Find where the given text appears and provide that cell's center as (X, Y) coordinate. 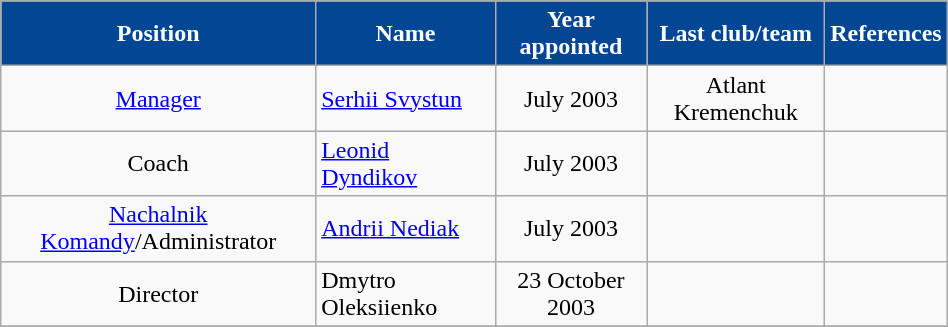
Atlant Kremenchuk (736, 98)
Andrii Nediak (406, 228)
Position (158, 34)
23 October 2003 (571, 294)
Name (406, 34)
Manager (158, 98)
Leonid Dyndikov (406, 164)
Dmytro Oleksiienko (406, 294)
Last club/team (736, 34)
Coach (158, 164)
Nachalnik Komandy/Administrator (158, 228)
Serhii Svystun (406, 98)
Director (158, 294)
References (886, 34)
Year appointed (571, 34)
